Return [x, y] of the center of cell containing provided text 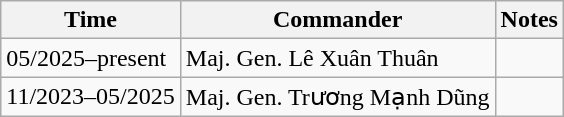
Notes [529, 20]
Maj. Gen. Trương Mạnh Dũng [338, 97]
Commander [338, 20]
Time [91, 20]
11/2023–05/2025 [91, 97]
05/2025–present [91, 58]
Maj. Gen. Lê Xuân Thuân [338, 58]
